Return (X, Y) of the center of cell containing provided text 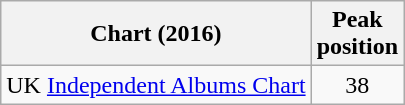
Chart (2016) (156, 34)
38 (357, 85)
UK Independent Albums Chart (156, 85)
Peakposition (357, 34)
